Search for the cell housing the specified text and yield its (x, y) center coordinate. 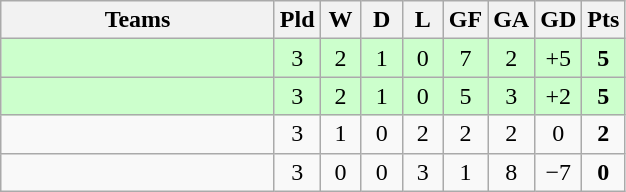
W (340, 20)
GD (558, 20)
Teams (138, 20)
Pld (297, 20)
D (382, 20)
−7 (558, 172)
Pts (604, 20)
L (422, 20)
+2 (558, 96)
+5 (558, 58)
GA (512, 20)
8 (512, 172)
GF (465, 20)
7 (465, 58)
